Scan for the cell matching the given text and deliver its [X, Y] coordinate at center. 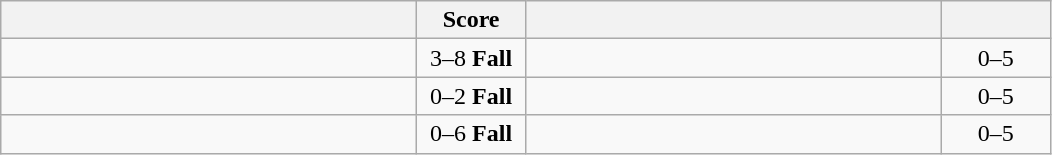
3–8 Fall [472, 58]
0–6 Fall [472, 134]
Score [472, 20]
0–2 Fall [472, 96]
